Determine the (x, y) coordinate at the center of the cell enclosing the given text.  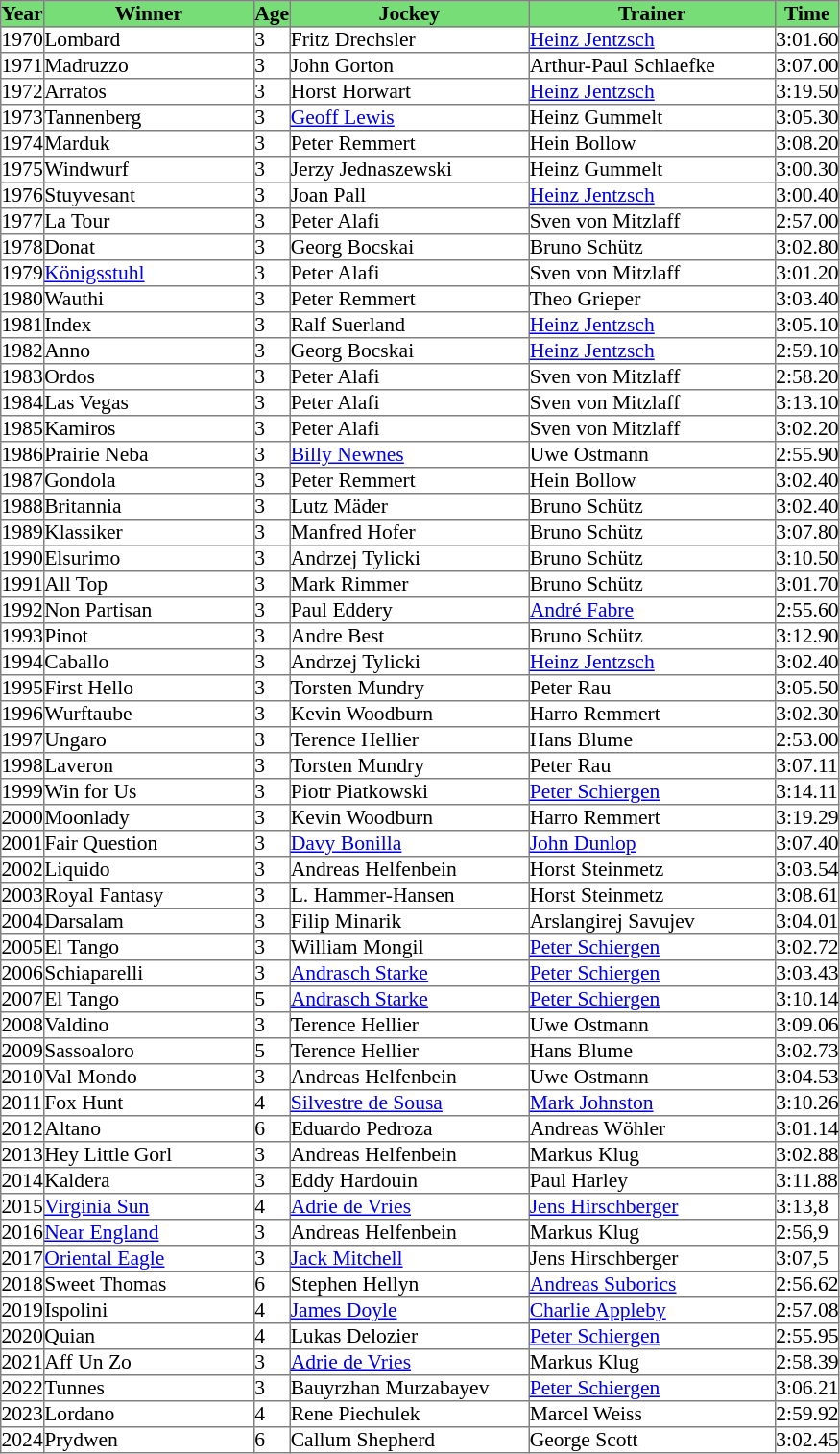
Winner (148, 13)
Sweet Thomas (148, 1285)
Windwurf (148, 169)
Rene Piechulek (409, 1414)
1992 (23, 611)
3:01.14 (806, 1129)
Tannenberg (148, 117)
Lordano (148, 1414)
Charlie Appleby (652, 1310)
André Fabre (652, 611)
2:55.95 (806, 1337)
2000 (23, 818)
1985 (23, 428)
2:58.20 (806, 376)
Andreas Suborics (652, 1285)
Arslangirej Savujev (652, 922)
3:03.40 (806, 300)
3:10.26 (806, 1103)
3:08.61 (806, 895)
Valdino (148, 1026)
1971 (23, 65)
2011 (23, 1103)
Jockey (409, 13)
3:01.20 (806, 273)
3:02.20 (806, 428)
3:07.11 (806, 766)
Joan Pall (409, 196)
2012 (23, 1129)
Time (806, 13)
Callum Shepherd (409, 1441)
Tunnes (148, 1389)
Stephen Hellyn (409, 1285)
1973 (23, 117)
2:56,9 (806, 1233)
James Doyle (409, 1310)
Laveron (148, 766)
1989 (23, 532)
John Dunlop (652, 843)
Kamiros (148, 428)
Stuyvesant (148, 196)
Trainer (652, 13)
3:07.00 (806, 65)
2:59.10 (806, 351)
Val Mondo (148, 1078)
Geoff Lewis (409, 117)
1995 (23, 688)
3:13.10 (806, 403)
L. Hammer-Hansen (409, 895)
Ordos (148, 376)
3:03.43 (806, 974)
Year (23, 13)
2003 (23, 895)
3:05.30 (806, 117)
All Top (148, 584)
Silvestre de Sousa (409, 1103)
Darsalam (148, 922)
3:07.40 (806, 843)
2:55.90 (806, 455)
Mark Rimmer (409, 584)
Royal Fantasy (148, 895)
2020 (23, 1337)
Wauthi (148, 300)
Königsstuhl (148, 273)
3:02.45 (806, 1441)
3:07,5 (806, 1258)
1988 (23, 507)
Piotr Piatkowski (409, 791)
Pinot (148, 636)
Near England (148, 1233)
Virginia Sun (148, 1206)
Age (271, 13)
Bauyrzhan Murzabayev (409, 1389)
Arthur-Paul Schlaefke (652, 65)
Non Partisan (148, 611)
Jack Mitchell (409, 1258)
1974 (23, 144)
Paul Harley (652, 1181)
3:00.30 (806, 169)
2001 (23, 843)
2009 (23, 1051)
3:13,8 (806, 1206)
3:08.20 (806, 144)
2019 (23, 1310)
Quian (148, 1337)
Billy Newnes (409, 455)
3:02.88 (806, 1154)
1991 (23, 584)
1998 (23, 766)
1978 (23, 248)
Oriental Eagle (148, 1258)
1975 (23, 169)
3:05.50 (806, 688)
George Scott (652, 1441)
3:01.70 (806, 584)
Elsurimo (148, 559)
3:12.90 (806, 636)
Moonlady (148, 818)
Eddy Hardouin (409, 1181)
3:10.50 (806, 559)
Caballo (148, 663)
Mark Johnston (652, 1103)
Prairie Neba (148, 455)
2023 (23, 1414)
2006 (23, 974)
1976 (23, 196)
Aff Un Zo (148, 1362)
Lukas Delozier (409, 1337)
1981 (23, 325)
2:57.08 (806, 1310)
2015 (23, 1206)
1980 (23, 300)
3:02.72 (806, 947)
2008 (23, 1026)
3:02.73 (806, 1051)
Fair Question (148, 843)
2018 (23, 1285)
3:02.30 (806, 715)
Filip Minarik (409, 922)
1984 (23, 403)
2:58.39 (806, 1362)
1979 (23, 273)
Kaldera (148, 1181)
3:06.21 (806, 1389)
1997 (23, 739)
Lutz Mäder (409, 507)
La Tour (148, 221)
Ungaro (148, 739)
Eduardo Pedroza (409, 1129)
2002 (23, 870)
Britannia (148, 507)
Las Vegas (148, 403)
Sassoaloro (148, 1051)
1993 (23, 636)
2010 (23, 1078)
3:19.29 (806, 818)
2:59.92 (806, 1414)
2014 (23, 1181)
2024 (23, 1441)
Davy Bonilla (409, 843)
3:10.14 (806, 999)
Schiaparelli (148, 974)
3:02.80 (806, 248)
Ispolini (148, 1310)
Madruzzo (148, 65)
Theo Grieper (652, 300)
Arratos (148, 92)
Prydwen (148, 1441)
2022 (23, 1389)
Index (148, 325)
First Hello (148, 688)
Marduk (148, 144)
3:19.50 (806, 92)
Fox Hunt (148, 1103)
Win for Us (148, 791)
Donat (148, 248)
1983 (23, 376)
3:00.40 (806, 196)
Lombard (148, 40)
Horst Horwart (409, 92)
Fritz Drechsler (409, 40)
2:56.62 (806, 1285)
2017 (23, 1258)
1982 (23, 351)
Jerzy Jednaszewski (409, 169)
3:05.10 (806, 325)
1996 (23, 715)
1977 (23, 221)
Paul Eddery (409, 611)
Ralf Suerland (409, 325)
Hey Little Gorl (148, 1154)
Andreas Wöhler (652, 1129)
2:57.00 (806, 221)
2:55.60 (806, 611)
1990 (23, 559)
Andre Best (409, 636)
William Mongil (409, 947)
3:09.06 (806, 1026)
3:01.60 (806, 40)
Wurftaube (148, 715)
2:53.00 (806, 739)
Manfred Hofer (409, 532)
1994 (23, 663)
John Gorton (409, 65)
1972 (23, 92)
1970 (23, 40)
2016 (23, 1233)
2007 (23, 999)
2013 (23, 1154)
3:03.54 (806, 870)
3:11.88 (806, 1181)
1986 (23, 455)
Liquido (148, 870)
3:04.01 (806, 922)
1987 (23, 480)
Klassiker (148, 532)
3:04.53 (806, 1078)
Gondola (148, 480)
2004 (23, 922)
Anno (148, 351)
3:07.80 (806, 532)
2005 (23, 947)
3:14.11 (806, 791)
Marcel Weiss (652, 1414)
1999 (23, 791)
2021 (23, 1362)
Altano (148, 1129)
